Return [X, Y] of the center of cell containing provided text 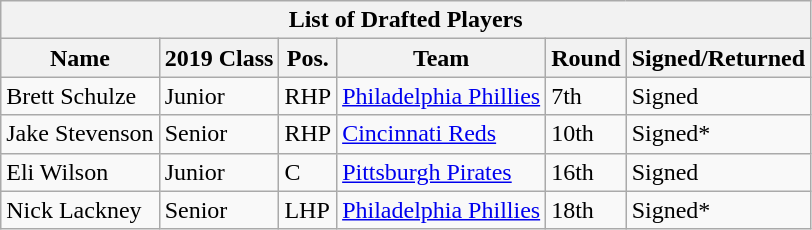
Team [442, 58]
Signed/Returned [718, 58]
Eli Wilson [80, 172]
Pittsburgh Pirates [442, 172]
Nick Lackney [80, 210]
10th [586, 134]
List of Drafted Players [406, 20]
Jake Stevenson [80, 134]
Cincinnati Reds [442, 134]
18th [586, 210]
2019 Class [219, 58]
LHP [308, 210]
Name [80, 58]
Round [586, 58]
C [308, 172]
7th [586, 96]
Brett Schulze [80, 96]
Pos. [308, 58]
16th [586, 172]
